Identify which cell holds the provided text, then report its (X, Y) central coordinate. 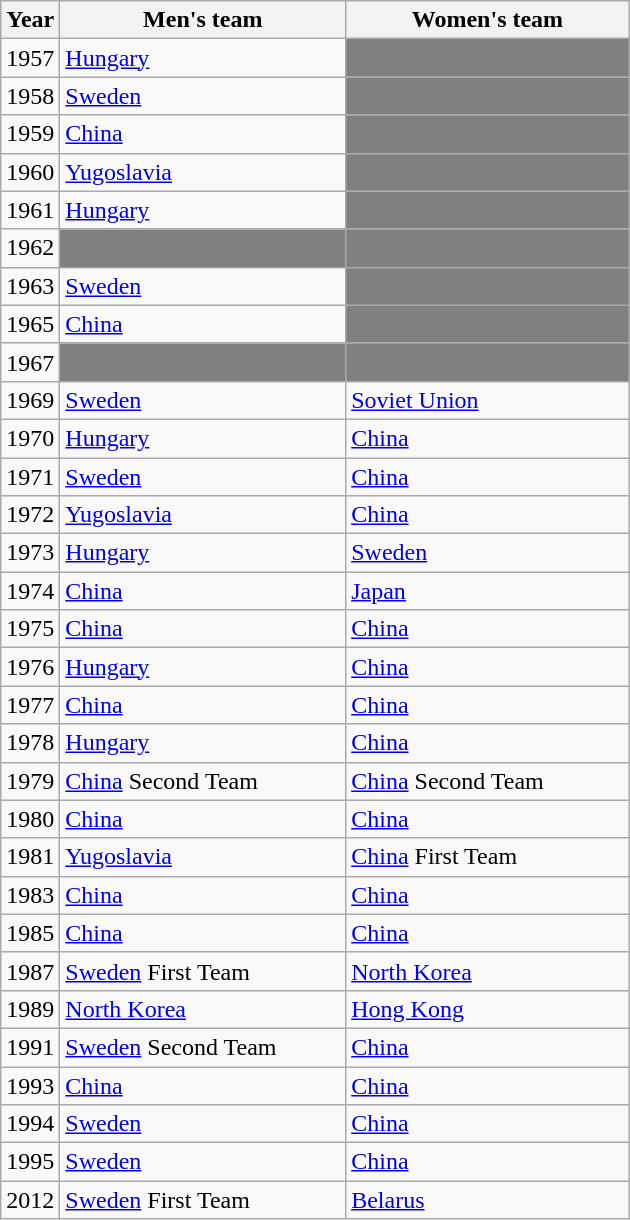
1978 (30, 743)
1981 (30, 857)
1975 (30, 629)
1969 (30, 400)
1962 (30, 248)
1972 (30, 515)
1983 (30, 895)
China First Team (488, 857)
1970 (30, 438)
1974 (30, 591)
1976 (30, 667)
1989 (30, 1009)
1995 (30, 1162)
Sweden Second Team (203, 1047)
1987 (30, 971)
1994 (30, 1124)
Belarus (488, 1200)
1960 (30, 172)
1963 (30, 286)
Japan (488, 591)
Year (30, 20)
1991 (30, 1047)
2012 (30, 1200)
Men's team (203, 20)
1961 (30, 210)
1957 (30, 58)
Hong Kong (488, 1009)
1993 (30, 1085)
1958 (30, 96)
1965 (30, 324)
Women's team (488, 20)
1985 (30, 933)
1979 (30, 781)
1980 (30, 819)
1971 (30, 477)
1973 (30, 553)
1977 (30, 705)
1967 (30, 362)
1959 (30, 134)
Soviet Union (488, 400)
